Scan for the cell matching the given text and deliver its (X, Y) coordinate at center. 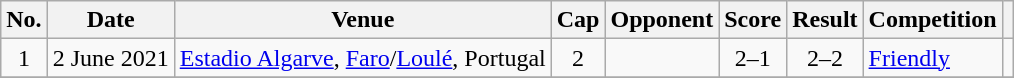
2 (578, 58)
Competition (932, 20)
Score (753, 20)
Opponent (662, 20)
1 (24, 58)
No. (24, 20)
Friendly (932, 58)
Estadio Algarve, Faro/Loulé, Portugal (362, 58)
Result (825, 20)
Venue (362, 20)
2–1 (753, 58)
2 June 2021 (110, 58)
Cap (578, 20)
Date (110, 20)
2–2 (825, 58)
